Identify which cell holds the provided text, then report its (x, y) central coordinate. 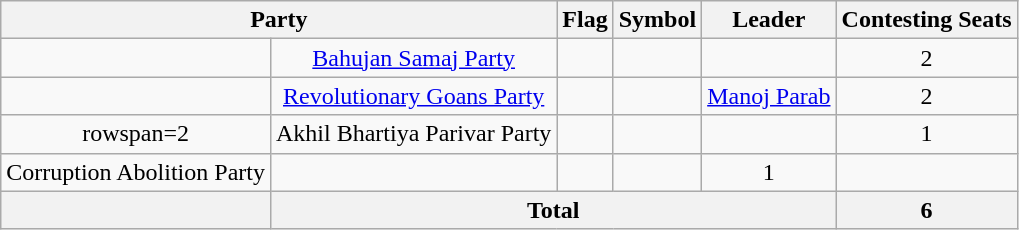
Party (279, 20)
6 (926, 210)
Symbol (657, 20)
Akhil Bhartiya Parivar Party (413, 134)
Leader (769, 20)
Flag (585, 20)
Total (553, 210)
Revolutionary Goans Party (413, 96)
Contesting Seats (926, 20)
Corruption Abolition Party (136, 172)
Bahujan Samaj Party (413, 58)
rowspan=2 (136, 134)
Manoj Parab (769, 96)
